Search for the cell housing the specified text and yield its (X, Y) center coordinate. 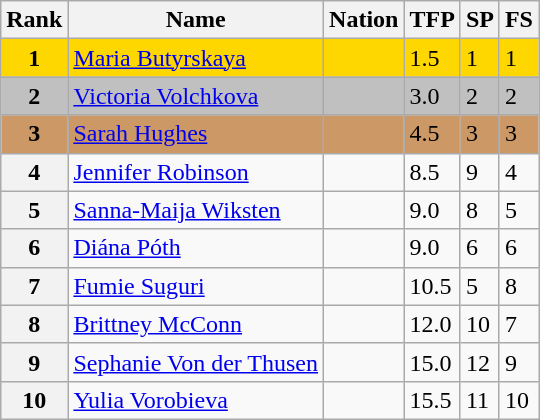
Diána Póth (196, 248)
3.0 (432, 96)
4.5 (432, 134)
15.0 (432, 362)
Yulia Vorobieva (196, 400)
Fumie Suguri (196, 286)
1.5 (432, 58)
TFP (432, 20)
Sephanie Von der Thusen (196, 362)
12 (480, 362)
10.5 (432, 286)
8.5 (432, 172)
Nation (364, 20)
11 (480, 400)
12.0 (432, 324)
15.5 (432, 400)
FS (518, 20)
Name (196, 20)
Maria Butyrskaya (196, 58)
Victoria Volchkova (196, 96)
Brittney McConn (196, 324)
SP (480, 20)
Rank (34, 20)
Sarah Hughes (196, 134)
Sanna-Maija Wiksten (196, 210)
Jennifer Robinson (196, 172)
